Locate the cell with the specified text and output its [x, y] center coordinate. 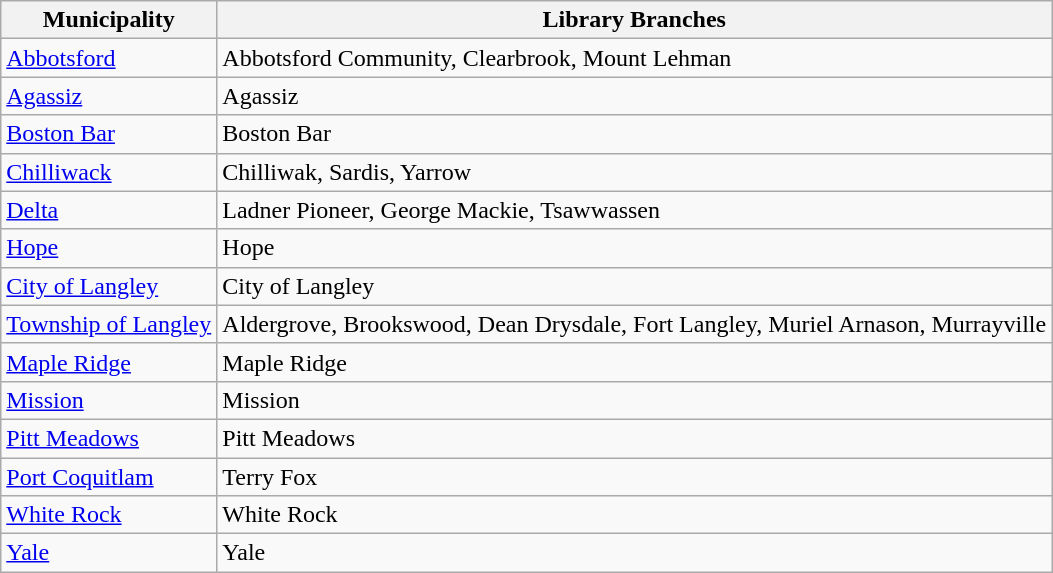
Delta [109, 210]
Library Branches [634, 20]
Chilliwack [109, 172]
Municipality [109, 20]
Chilliwak, Sardis, Yarrow [634, 172]
Aldergrove, Brookswood, Dean Drysdale, Fort Langley, Muriel Arnason, Murrayville [634, 324]
Abbotsford [109, 58]
Abbotsford Community, Clearbrook, Mount Lehman [634, 58]
Township of Langley [109, 324]
Terry Fox [634, 477]
Ladner Pioneer, George Mackie, Tsawwassen [634, 210]
Port Coquitlam [109, 477]
